For the text-containing cell, return its midpoint in [X, Y] coordinate format. 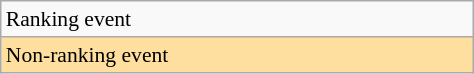
Non-ranking event [237, 55]
Ranking event [237, 19]
